Output the [x, y] coordinate of the center of the cell containing the given text.  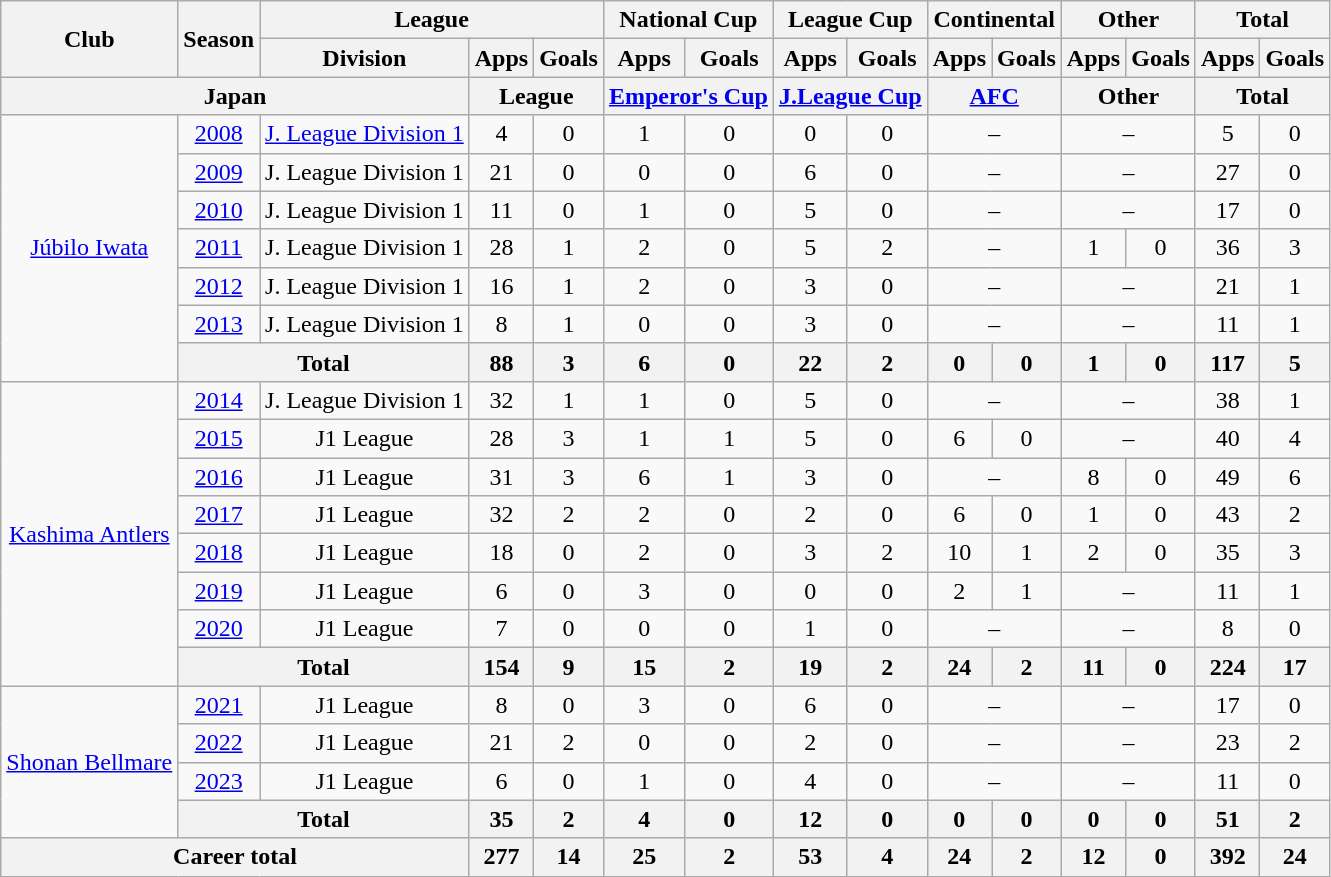
2009 [219, 172]
League Cup [850, 20]
14 [569, 857]
2011 [219, 248]
Continental [994, 20]
49 [1227, 477]
38 [1227, 400]
2016 [219, 477]
40 [1227, 438]
2021 [219, 705]
19 [810, 667]
43 [1227, 515]
National Cup [688, 20]
2013 [219, 324]
Division [365, 58]
2017 [219, 515]
Japan [235, 96]
Shonan Bellmare [90, 762]
9 [569, 667]
224 [1227, 667]
2008 [219, 134]
Club [90, 39]
Emperor's Cup [688, 96]
Kashima Antlers [90, 533]
2019 [219, 591]
2022 [219, 743]
23 [1227, 743]
18 [501, 553]
25 [644, 857]
2020 [219, 629]
Season [219, 39]
7 [501, 629]
22 [810, 362]
2014 [219, 400]
277 [501, 857]
16 [501, 286]
53 [810, 857]
2010 [219, 210]
AFC [994, 96]
36 [1227, 248]
Júbilo Iwata [90, 248]
2015 [219, 438]
J.League Cup [850, 96]
2023 [219, 781]
51 [1227, 819]
10 [959, 553]
154 [501, 667]
15 [644, 667]
31 [501, 477]
392 [1227, 857]
Career total [235, 857]
117 [1227, 362]
27 [1227, 172]
2012 [219, 286]
2018 [219, 553]
88 [501, 362]
